Determine the [X, Y] coordinate at the center of the cell enclosing the given text.  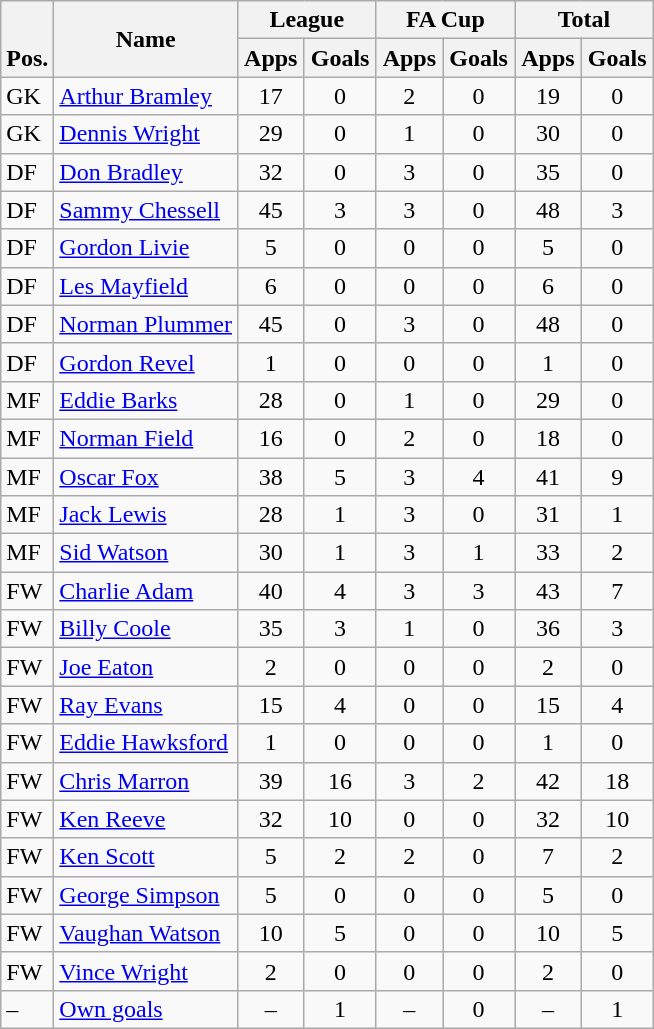
Total [584, 20]
Ray Evans [146, 705]
Sid Watson [146, 553]
31 [548, 515]
Sammy Chessell [146, 210]
Oscar Fox [146, 477]
Norman Field [146, 438]
Eddie Hawksford [146, 743]
Name [146, 39]
17 [272, 96]
Pos. [28, 39]
Vince Wright [146, 971]
Jack Lewis [146, 515]
Joe Eaton [146, 667]
Eddie Barks [146, 400]
36 [548, 629]
Norman Plummer [146, 324]
Vaughan Watson [146, 933]
Ken Scott [146, 857]
43 [548, 591]
Dennis Wright [146, 134]
42 [548, 781]
Chris Marron [146, 781]
Les Mayfield [146, 286]
Gordon Livie [146, 248]
33 [548, 553]
Ken Reeve [146, 819]
38 [272, 477]
39 [272, 781]
41 [548, 477]
Arthur Bramley [146, 96]
Billy Coole [146, 629]
Gordon Revel [146, 362]
Don Bradley [146, 172]
George Simpson [146, 895]
Own goals [146, 1009]
19 [548, 96]
League [308, 20]
Charlie Adam [146, 591]
9 [617, 477]
FA Cup [446, 20]
40 [272, 591]
